For the text-containing cell, return its midpoint in (X, Y) coordinate format. 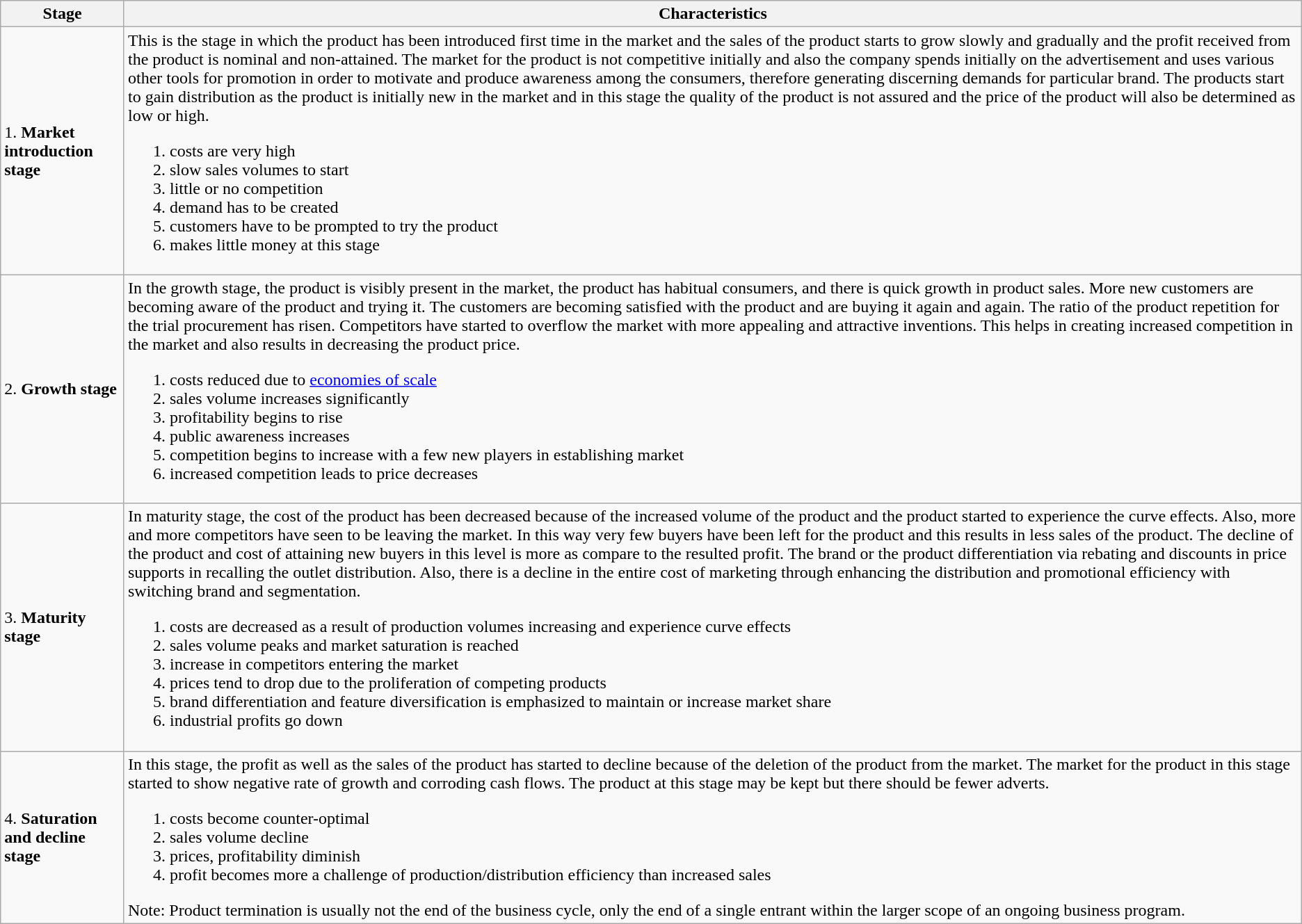
Stage (63, 14)
Characteristics (712, 14)
4. Saturation and decline stage (63, 837)
2. Growth stage (63, 389)
3. Maturity stage (63, 627)
1. Market introduction stage (63, 151)
